Return the (X, Y) coordinate for the center point of the cell that contains the specified text.  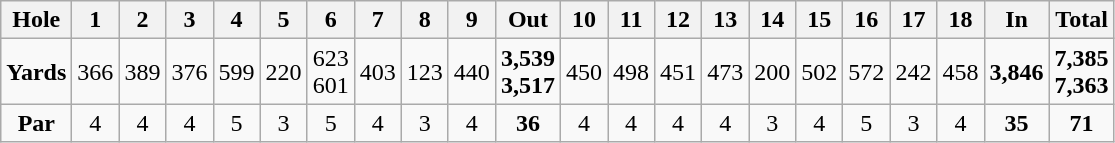
440 (472, 72)
35 (1016, 123)
502 (820, 72)
220 (284, 72)
376 (190, 72)
Yards (36, 72)
16 (866, 20)
599 (236, 72)
12 (678, 20)
36 (528, 123)
15 (820, 20)
17 (914, 20)
123 (424, 72)
473 (726, 72)
498 (632, 72)
13 (726, 20)
451 (678, 72)
389 (142, 72)
242 (914, 72)
458 (960, 72)
18 (960, 20)
Out (528, 20)
366 (96, 72)
In (1016, 20)
2 (142, 20)
9 (472, 20)
200 (772, 72)
Par (36, 123)
450 (584, 72)
Hole (36, 20)
6 (330, 20)
7 (378, 20)
572 (866, 72)
623601 (330, 72)
8 (424, 20)
Total (1082, 20)
1 (96, 20)
3,846 (1016, 72)
7,3857,363 (1082, 72)
3,5393,517 (528, 72)
403 (378, 72)
71 (1082, 123)
10 (584, 20)
14 (772, 20)
11 (632, 20)
